Determine the [X, Y] coordinate at the center of the cell enclosing the given text.  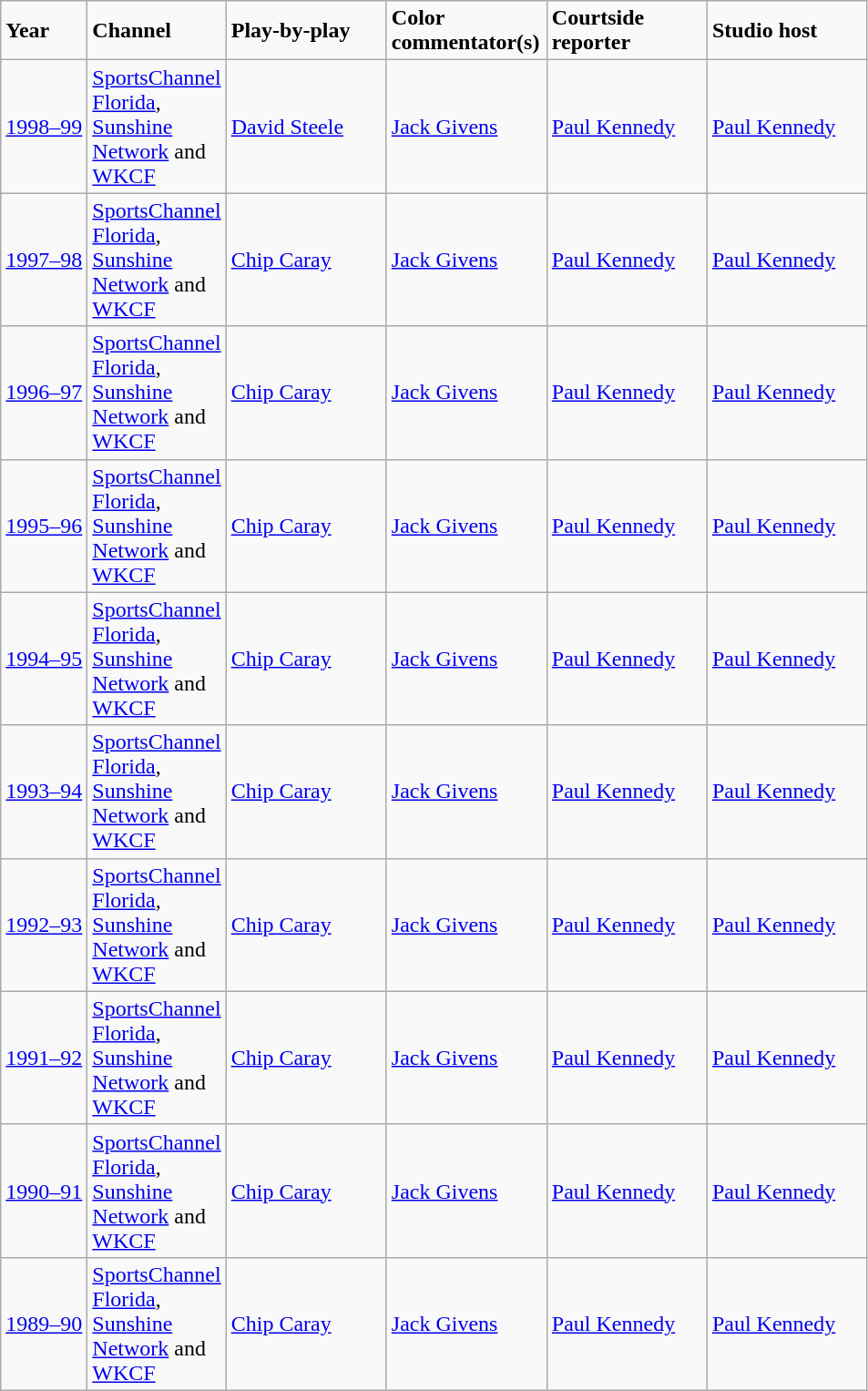
Play-by-play [306, 31]
Channel [157, 31]
Color commentator(s) [466, 31]
1991–92 [44, 1058]
1996–97 [44, 393]
1989–90 [44, 1324]
Courtside reporter [627, 31]
1990–91 [44, 1191]
Studio host [787, 31]
1992–93 [44, 925]
David Steele [306, 127]
1993–94 [44, 792]
1994–95 [44, 659]
1997–98 [44, 260]
Year [44, 31]
1998–99 [44, 127]
1995–96 [44, 526]
